Detect which cell encompasses the target text, then output its (x, y) center coordinate. 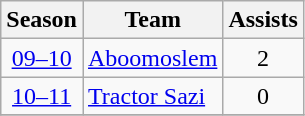
0 (263, 96)
10–11 (42, 96)
2 (263, 58)
Aboomoslem (152, 58)
09–10 (42, 58)
Tractor Sazi (152, 96)
Season (42, 20)
Team (152, 20)
Assists (263, 20)
